Detect which cell encompasses the target text, then output its [X, Y] center coordinate. 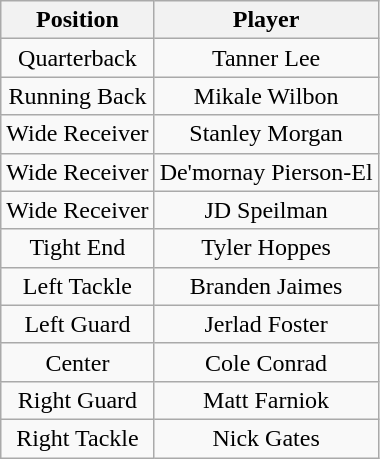
Quarterback [78, 58]
Left Tackle [78, 286]
Stanley Morgan [266, 134]
Position [78, 20]
Cole Conrad [266, 362]
Running Back [78, 96]
Tight End [78, 248]
Jerlad Foster [266, 324]
Right Tackle [78, 438]
Left Guard [78, 324]
Tanner Lee [266, 58]
Branden Jaimes [266, 286]
De'mornay Pierson-El [266, 172]
Right Guard [78, 400]
Matt Farniok [266, 400]
JD Speilman [266, 210]
Player [266, 20]
Center [78, 362]
Nick Gates [266, 438]
Mikale Wilbon [266, 96]
Tyler Hoppes [266, 248]
